Provide the (x, y) coordinate of the cell's center where the given text is located.  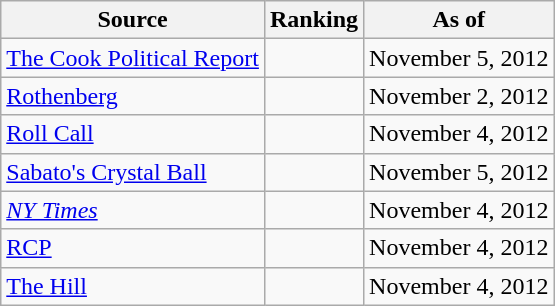
As of (459, 20)
RCP (133, 248)
The Cook Political Report (133, 58)
Ranking (314, 20)
Roll Call (133, 134)
NY Times (133, 210)
Rothenberg (133, 96)
November 2, 2012 (459, 96)
Source (133, 20)
Sabato's Crystal Ball (133, 172)
The Hill (133, 286)
